Locate the cell with the specified text and output its [X, Y] center coordinate. 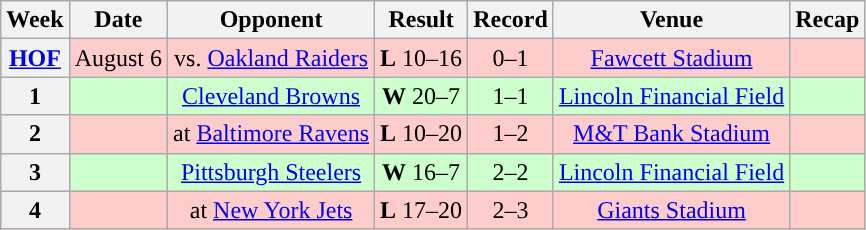
vs. Oakland Raiders [272, 58]
Opponent [272, 20]
Cleveland Browns [272, 96]
Giants Stadium [671, 210]
2–2 [511, 172]
4 [35, 210]
Week [35, 20]
1–2 [511, 134]
at Baltimore Ravens [272, 134]
W 20–7 [422, 96]
at New York Jets [272, 210]
M&T Bank Stadium [671, 134]
Result [422, 20]
3 [35, 172]
August 6 [118, 58]
Fawcett Stadium [671, 58]
Pittsburgh Steelers [272, 172]
Recap [828, 20]
0–1 [511, 58]
L 10–20 [422, 134]
HOF [35, 58]
Record [511, 20]
2–3 [511, 210]
1 [35, 96]
Date [118, 20]
2 [35, 134]
W 16–7 [422, 172]
L 17–20 [422, 210]
Venue [671, 20]
L 10–16 [422, 58]
1–1 [511, 96]
